Detect which cell encompasses the target text, then output its [x, y] center coordinate. 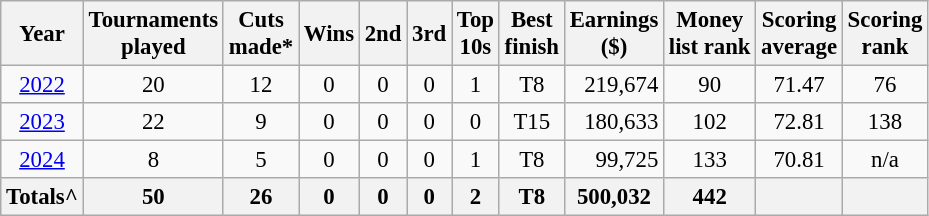
26 [260, 197]
Scoringrank [884, 34]
2022 [42, 85]
138 [884, 122]
500,032 [614, 197]
72.81 [800, 122]
102 [710, 122]
2 [476, 197]
3rd [430, 34]
2023 [42, 122]
90 [710, 85]
12 [260, 85]
Tournaments played [153, 34]
Wins [330, 34]
20 [153, 85]
22 [153, 122]
Moneylist rank [710, 34]
9 [260, 122]
Best finish [532, 34]
71.47 [800, 85]
2nd [382, 34]
2024 [42, 160]
T15 [532, 122]
Cuts made* [260, 34]
Top 10s [476, 34]
50 [153, 197]
442 [710, 197]
Earnings($) [614, 34]
180,633 [614, 122]
5 [260, 160]
Totals^ [42, 197]
99,725 [614, 160]
70.81 [800, 160]
n/a [884, 160]
76 [884, 85]
219,674 [614, 85]
Scoring average [800, 34]
Year [42, 34]
8 [153, 160]
133 [710, 160]
